Determine the [x, y] coordinate at the center of the cell enclosing the given text.  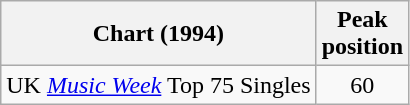
60 [362, 85]
UK Music Week Top 75 Singles [158, 85]
Chart (1994) [158, 34]
Peakposition [362, 34]
